Locate the cell with the specified text and output its (X, Y) center coordinate. 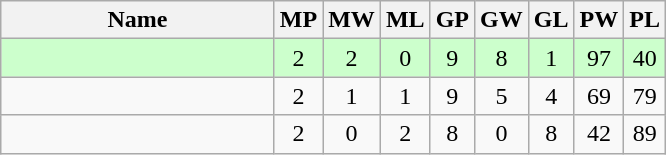
40 (645, 58)
42 (599, 134)
69 (599, 96)
MP (298, 20)
ML (405, 20)
GP (452, 20)
GL (551, 20)
89 (645, 134)
5 (502, 96)
Name (138, 20)
4 (551, 96)
97 (599, 58)
GW (502, 20)
79 (645, 96)
MW (352, 20)
PL (645, 20)
PW (599, 20)
